Search for the cell housing the specified text and yield its [X, Y] center coordinate. 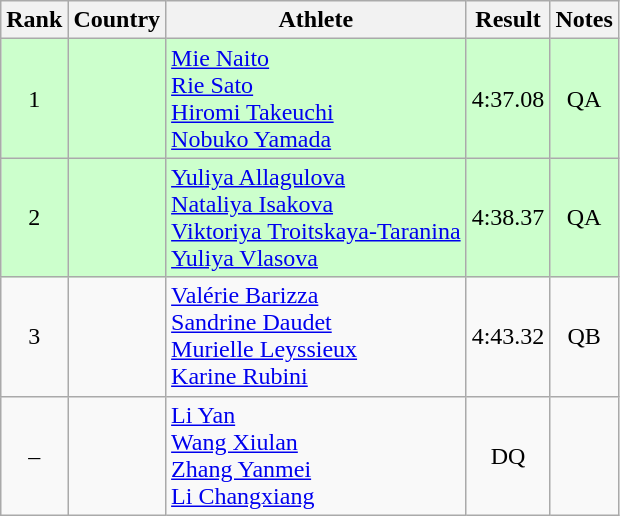
– [34, 456]
Notes [584, 20]
4:37.08 [508, 98]
Mie Naito Rie Sato Hiromi Takeuchi Nobuko Yamada [316, 98]
4:43.32 [508, 336]
1 [34, 98]
Country [117, 20]
Athlete [316, 20]
QB [584, 336]
Valérie Barizza Sandrine Daudet Murielle Leyssieux Karine Rubini [316, 336]
4:38.37 [508, 218]
3 [34, 336]
Li Yan Wang Xiulan Zhang Yanmei Li Changxiang [316, 456]
Rank [34, 20]
Yuliya Allagulova Nataliya Isakova Viktoriya Troitskaya-Taranina Yuliya Vlasova [316, 218]
Result [508, 20]
DQ [508, 456]
2 [34, 218]
